Extract the [X, Y] coordinate from the center of the cell holding the provided text.  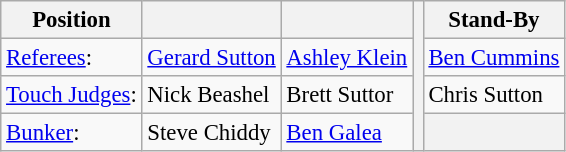
Chris Sutton [494, 95]
Position [72, 20]
Stand-By [494, 20]
Ben Cummins [494, 58]
Brett Suttor [346, 95]
Gerard Sutton [212, 58]
Bunker: [72, 133]
Touch Judges: [72, 95]
Nick Beashel [212, 95]
Ben Galea [346, 133]
Ashley Klein [346, 58]
Steve Chiddy [212, 133]
Referees: [72, 58]
